Pinpoint the cell where the given text exists, returning its (x, y) midpoint coordinate. 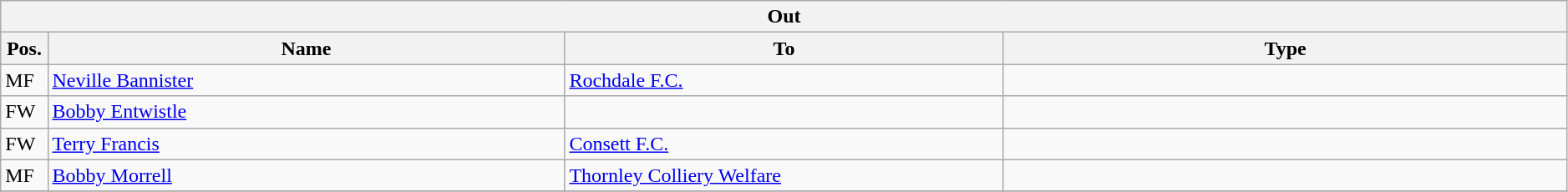
Terry Francis (306, 144)
Pos. (24, 48)
Bobby Entwistle (306, 112)
Type (1285, 48)
Bobby Morrell (306, 175)
Rochdale F.C. (784, 80)
Thornley Colliery Welfare (784, 175)
Consett F.C. (784, 144)
Out (784, 17)
Name (306, 48)
To (784, 48)
Neville Bannister (306, 80)
